Output the [x, y] coordinate of the center of the cell containing the given text.  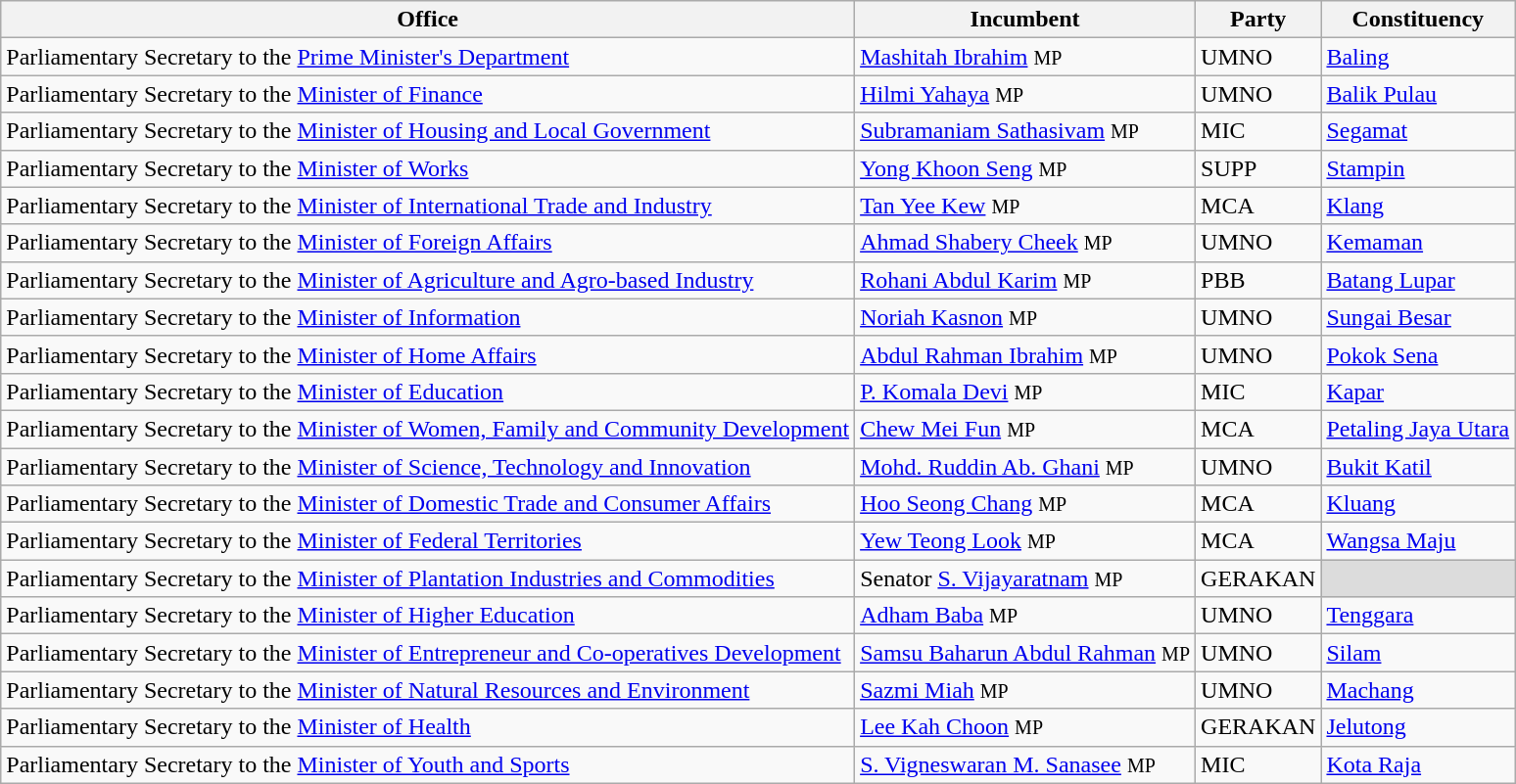
Parliamentary Secretary to the Minister of Works [428, 168]
Chew Mei Fun MP [1025, 429]
Parliamentary Secretary to the Minister of Foreign Affairs [428, 243]
Incumbent [1025, 20]
Parliamentary Secretary to the Minister of Science, Technology and Innovation [428, 467]
Tan Yee Kew MP [1025, 206]
Parliamentary Secretary to the Minister of Home Affairs [428, 354]
Lee Kah Choon MP [1025, 727]
Tenggara [1418, 616]
Segamat [1418, 131]
Petaling Jaya Utara [1418, 429]
Office [428, 20]
Pokok Sena [1418, 354]
Parliamentary Secretary to the Minister of Plantation Industries and Commodities [428, 578]
Parliamentary Secretary to the Minister of International Trade and Industry [428, 206]
Parliamentary Secretary to the Minister of Health [428, 727]
Klang [1418, 206]
Parliamentary Secretary to the Minister of Housing and Local Government [428, 131]
Subramaniam Sathasivam MP [1025, 131]
Parliamentary Secretary to the Minister of Entrepreneur and Co-operatives Development [428, 653]
Parliamentary Secretary to the Minister of Domestic Trade and Consumer Affairs [428, 504]
SUPP [1258, 168]
Adham Baba MP [1025, 616]
Parliamentary Secretary to the Minister of Women, Family and Community Development [428, 429]
Balik Pulau [1418, 94]
Ahmad Shabery Cheek MP [1025, 243]
Mashitah Ibrahim MP [1025, 57]
Parliamentary Secretary to the Minister of Agriculture and Agro-based Industry [428, 280]
Parliamentary Secretary to the Minister of Youth and Sports [428, 764]
Senator S. Vijayaratnam MP [1025, 578]
Kemaman [1418, 243]
Bukit Katil [1418, 467]
Hilmi Yahaya MP [1025, 94]
Parliamentary Secretary to the Minister of Finance [428, 94]
Samsu Baharun Abdul Rahman MP [1025, 653]
Machang [1418, 690]
Batang Lupar [1418, 280]
Parliamentary Secretary to the Minister of Information [428, 317]
Parliamentary Secretary to the Prime Minister's Department [428, 57]
Kapar [1418, 392]
Sungai Besar [1418, 317]
Yew Teong Look MP [1025, 541]
Wangsa Maju [1418, 541]
Rohani Abdul Karim MP [1025, 280]
Kluang [1418, 504]
S. Vigneswaran M. Sanasee MP [1025, 764]
Abdul Rahman Ibrahim MP [1025, 354]
P. Komala Devi MP [1025, 392]
Silam [1418, 653]
Parliamentary Secretary to the Minister of Education [428, 392]
Stampin [1418, 168]
PBB [1258, 280]
Parliamentary Secretary to the Minister of Natural Resources and Environment [428, 690]
Mohd. Ruddin Ab. Ghani MP [1025, 467]
Constituency [1418, 20]
Yong Khoon Seng MP [1025, 168]
Party [1258, 20]
Baling [1418, 57]
Noriah Kasnon MP [1025, 317]
Jelutong [1418, 727]
Kota Raja [1418, 764]
Parliamentary Secretary to the Minister of Federal Territories [428, 541]
Sazmi Miah MP [1025, 690]
Hoo Seong Chang MP [1025, 504]
Parliamentary Secretary to the Minister of Higher Education [428, 616]
